Output the (x, y) coordinate of the center of the cell containing the given text.  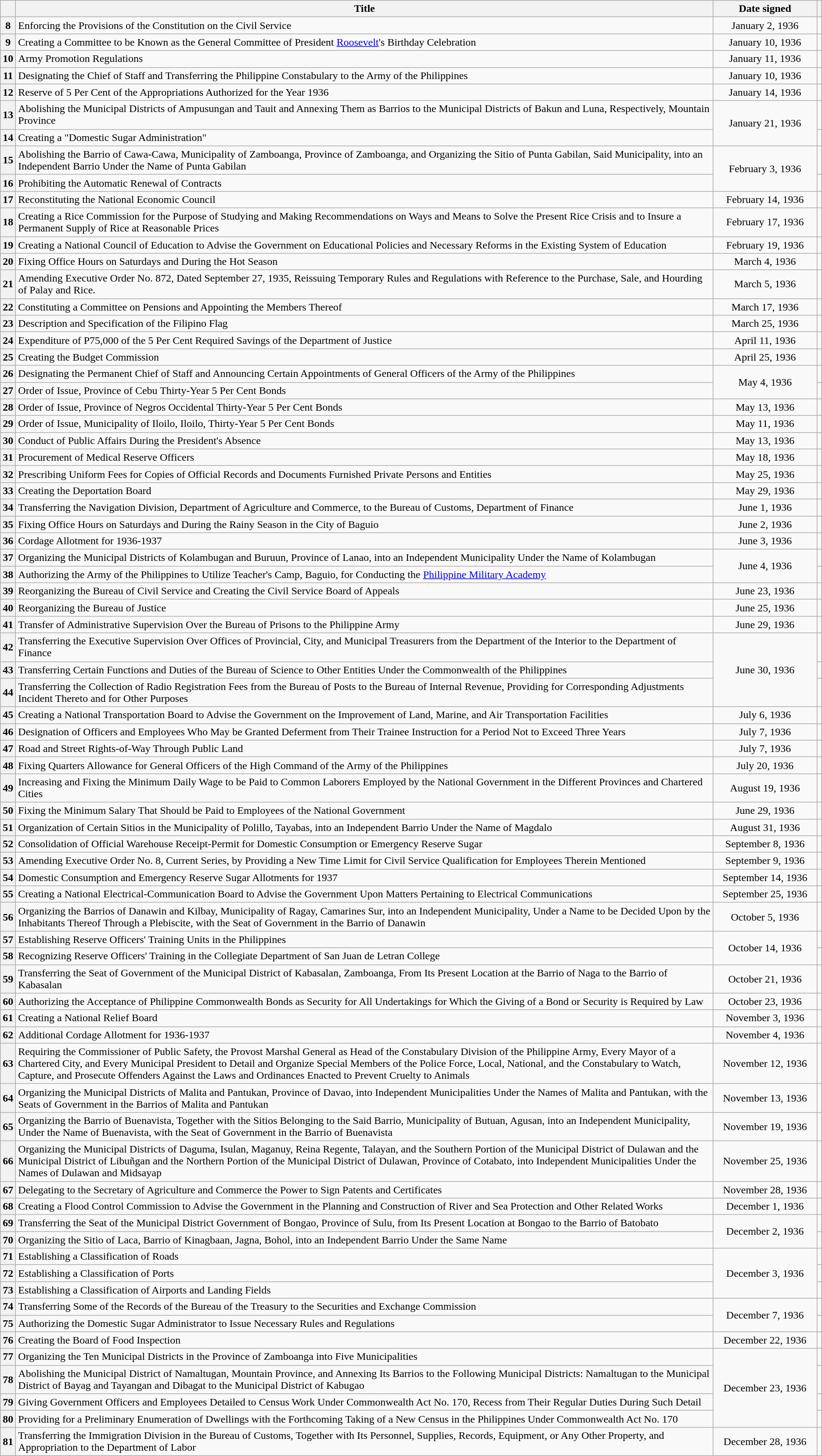
70 (8, 1240)
33 (8, 491)
April 25, 1936 (765, 357)
Date signed (765, 9)
Prescribing Uniform Fees for Copies of Official Records and Documents Furnished Private Persons and Entities (364, 474)
35 (8, 524)
Creating a Committee to be Known as the General Committee of President Roosevelt's Birthday Celebration (364, 42)
November 3, 1936 (765, 1018)
May 11, 1936 (765, 424)
April 11, 1936 (765, 340)
10 (8, 59)
Creating a National Electrical-Communication Board to Advise the Government Upon Matters Pertaining to Electrical Communications (364, 894)
July 20, 1936 (765, 765)
14 (8, 137)
68 (8, 1207)
81 (8, 1442)
Authorizing the Army of the Philippines to Utilize Teacher's Camp, Baguio, for Conducting the Philippine Military Academy (364, 574)
Creating the Board of Food Inspection (364, 1340)
January 14, 1936 (765, 92)
77 (8, 1357)
12 (8, 92)
Enforcing the Provisions of the Constitution on the Civil Service (364, 25)
October 14, 1936 (765, 948)
Creating a National Relief Board (364, 1018)
Transferring the Navigation Division, Department of Agriculture and Commerce, to the Bureau of Customs, Department of Finance (364, 507)
June 23, 1936 (765, 591)
Designation of Officers and Employees Who May be Granted Deferment from Their Trainee Instruction for a Period Not to Exceed Three Years (364, 732)
September 9, 1936 (765, 861)
78 (8, 1379)
57 (8, 939)
Army Promotion Regulations (364, 59)
Establishing a Classification of Airports and Landing Fields (364, 1290)
March 17, 1936 (765, 307)
19 (8, 245)
July 6, 1936 (765, 715)
67 (8, 1190)
March 5, 1936 (765, 285)
June 4, 1936 (765, 566)
Domestic Consumption and Emergency Reserve Sugar Allotments for 1937 (364, 878)
80 (8, 1419)
Cordage Allotment for 1936-1937 (364, 541)
September 14, 1936 (765, 878)
Creating the Deportation Board (364, 491)
44 (8, 692)
Order of Issue, Municipality of Iloilo, Iloilo, Thirty-Year 5 Per Cent Bonds (364, 424)
September 25, 1936 (765, 894)
November 12, 1936 (765, 1063)
November 28, 1936 (765, 1190)
November 19, 1936 (765, 1126)
Establishing a Classification of Ports (364, 1273)
52 (8, 844)
August 31, 1936 (765, 827)
Transferring the Seat of the Municipal District Government of Bongao, Province of Sulu, from Its Present Location at Bongao to the Barrio of Batobato (364, 1223)
39 (8, 591)
74 (8, 1307)
24 (8, 340)
62 (8, 1035)
Organizing the Municipal Districts of Kolambugan and Buruun, Province of Lanao, into an Independent Municipality Under the Name of Kolambugan (364, 558)
Transfer of Administrative Supervision Over the Bureau of Prisons to the Philippine Army (364, 625)
66 (8, 1161)
54 (8, 878)
72 (8, 1273)
Designating the Permanent Chief of Staff and Announcing Certain Appointments of General Officers of the Army of the Philippines (364, 374)
May 29, 1936 (765, 491)
17 (8, 199)
23 (8, 324)
Fixing Office Hours on Saturdays and During the Rainy Season in the City of Baguio (364, 524)
69 (8, 1223)
May 25, 1936 (765, 474)
75 (8, 1323)
Procurement of Medical Reserve Officers (364, 457)
30 (8, 441)
December 2, 1936 (765, 1232)
63 (8, 1063)
61 (8, 1018)
26 (8, 374)
Recognizing Reserve Officers' Training in the Collegiate Department of San Juan de Letran College (364, 956)
August 19, 1936 (765, 788)
Description and Specification of the Filipino Flag (364, 324)
December 7, 1936 (765, 1315)
March 4, 1936 (765, 262)
February 3, 1936 (765, 169)
Reorganizing the Bureau of Justice (364, 608)
November 4, 1936 (765, 1035)
January 11, 1936 (765, 59)
Creating the Budget Commission (364, 357)
20 (8, 262)
79 (8, 1402)
Reserve of 5 Per Cent of the Appropriations Authorized for the Year 1936 (364, 92)
Consolidation of Official Warehouse Receipt-Permit for Domestic Consumption or Emergency Reserve Sugar (364, 844)
Organizing the Ten Municipal Districts in the Province of Zamboanga into Five Municipalities (364, 1357)
Fixing Office Hours on Saturdays and During the Hot Season (364, 262)
37 (8, 558)
June 25, 1936 (765, 608)
28 (8, 407)
22 (8, 307)
76 (8, 1340)
Order of Issue, Province of Negros Occidental Thirty-Year 5 Per Cent Bonds (364, 407)
34 (8, 507)
Amending Executive Order No. 8, Current Series, by Providing a New Time Limit for Civil Service Qualification for Employees Therein Mentioned (364, 861)
November 13, 1936 (765, 1098)
71 (8, 1257)
45 (8, 715)
December 3, 1936 (765, 1273)
Expenditure of P75,000 of the 5 Per Cent Required Savings of the Department of Justice (364, 340)
Order of Issue, Province of Cebu Thirty-Year 5 Per Cent Bonds (364, 390)
January 21, 1936 (765, 123)
Fixing Quarters Allowance for General Officers of the High Command of the Army of the Philippines (364, 765)
47 (8, 748)
Reorganizing the Bureau of Civil Service and Creating the Civil Service Board of Appeals (364, 591)
December 22, 1936 (765, 1340)
Conduct of Public Affairs During the President's Absence (364, 441)
Title (364, 9)
58 (8, 956)
16 (8, 183)
February 17, 1936 (765, 222)
June 3, 1936 (765, 541)
50 (8, 810)
59 (8, 979)
49 (8, 788)
25 (8, 357)
February 19, 1936 (765, 245)
41 (8, 625)
15 (8, 160)
Reconstituting the National Economic Council (364, 199)
Constituting a Committee on Pensions and Appointing the Members Thereof (364, 307)
January 2, 1936 (765, 25)
October 21, 1936 (765, 979)
Organization of Certain Sitios in the Municipality of Polillo, Tayabas, into an Independent Barrio Under the Name of Magdalo (364, 827)
53 (8, 861)
27 (8, 390)
8 (8, 25)
Creating a "Domestic Sugar Administration" (364, 137)
43 (8, 670)
Authorizing the Domestic Sugar Administrator to Issue Necessary Rules and Regulations (364, 1323)
November 25, 1936 (765, 1161)
Creating a National Transportation Board to Advise the Government on the Improvement of Land, Marine, and Air Transportation Facilities (364, 715)
December 23, 1936 (765, 1388)
64 (8, 1098)
65 (8, 1126)
73 (8, 1290)
Prohibiting the Automatic Renewal of Contracts (364, 183)
40 (8, 608)
Establishing Reserve Officers' Training Units in the Philippines (364, 939)
September 8, 1936 (765, 844)
21 (8, 285)
32 (8, 474)
Road and Street Rights-of-Way Through Public Land (364, 748)
29 (8, 424)
June 1, 1936 (765, 507)
18 (8, 222)
46 (8, 732)
Establishing a Classification of Roads (364, 1257)
13 (8, 115)
Fixing the Minimum Salary That Should be Paid to Employees of the National Government (364, 810)
Giving Government Officers and Employees Detailed to Census Work Under Commonwealth Act No. 170, Recess from Their Regular Duties During Such Detail (364, 1402)
February 14, 1936 (765, 199)
Creating a Flood Control Commission to Advise the Government in the Planning and Construction of River and Sea Protection and Other Related Works (364, 1207)
June 2, 1936 (765, 524)
Creating a National Council of Education to Advise the Government on Educational Policies and Necessary Reforms in the Existing System of Education (364, 245)
December 1, 1936 (765, 1207)
48 (8, 765)
October 23, 1936 (765, 1001)
Transferring Some of the Records of the Bureau of the Treasury to the Securities and Exchange Commission (364, 1307)
May 4, 1936 (765, 382)
Additional Cordage Allotment for 1936-1937 (364, 1035)
Organizing the Sitio of Laca, Barrio of Kinagbaan, Jagna, Bohol, into an Independent Barrio Under the Same Name (364, 1240)
Providing for a Preliminary Enumeration of Dwellings with the Forthcoming Taking of a New Census in the Philippines Under Commonwealth Act No. 170 (364, 1419)
Transferring Certain Functions and Duties of the Bureau of Science to Other Entities Under the Commonwealth of the Philippines (364, 670)
December 28, 1936 (765, 1442)
June 30, 1936 (765, 670)
11 (8, 76)
March 25, 1936 (765, 324)
Delegating to the Secretary of Agriculture and Commerce the Power to Sign Patents and Certificates (364, 1190)
55 (8, 894)
60 (8, 1001)
May 18, 1936 (765, 457)
42 (8, 647)
31 (8, 457)
Designating the Chief of Staff and Transferring the Philippine Constabulary to the Army of the Philippines (364, 76)
38 (8, 574)
October 5, 1936 (765, 917)
36 (8, 541)
9 (8, 42)
51 (8, 827)
56 (8, 917)
